Output the (X, Y) coordinate of the center of the cell containing the given text.  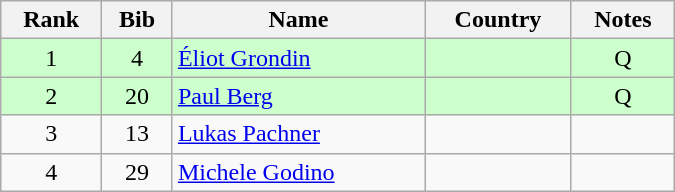
Country (498, 20)
Éliot Grondin (298, 58)
Name (298, 20)
3 (52, 134)
Lukas Pachner (298, 134)
20 (138, 96)
Rank (52, 20)
Paul Berg (298, 96)
Bib (138, 20)
Michele Godino (298, 172)
13 (138, 134)
29 (138, 172)
2 (52, 96)
Notes (622, 20)
1 (52, 58)
